Provide the [X, Y] coordinate of the cell's center where the given text is located.  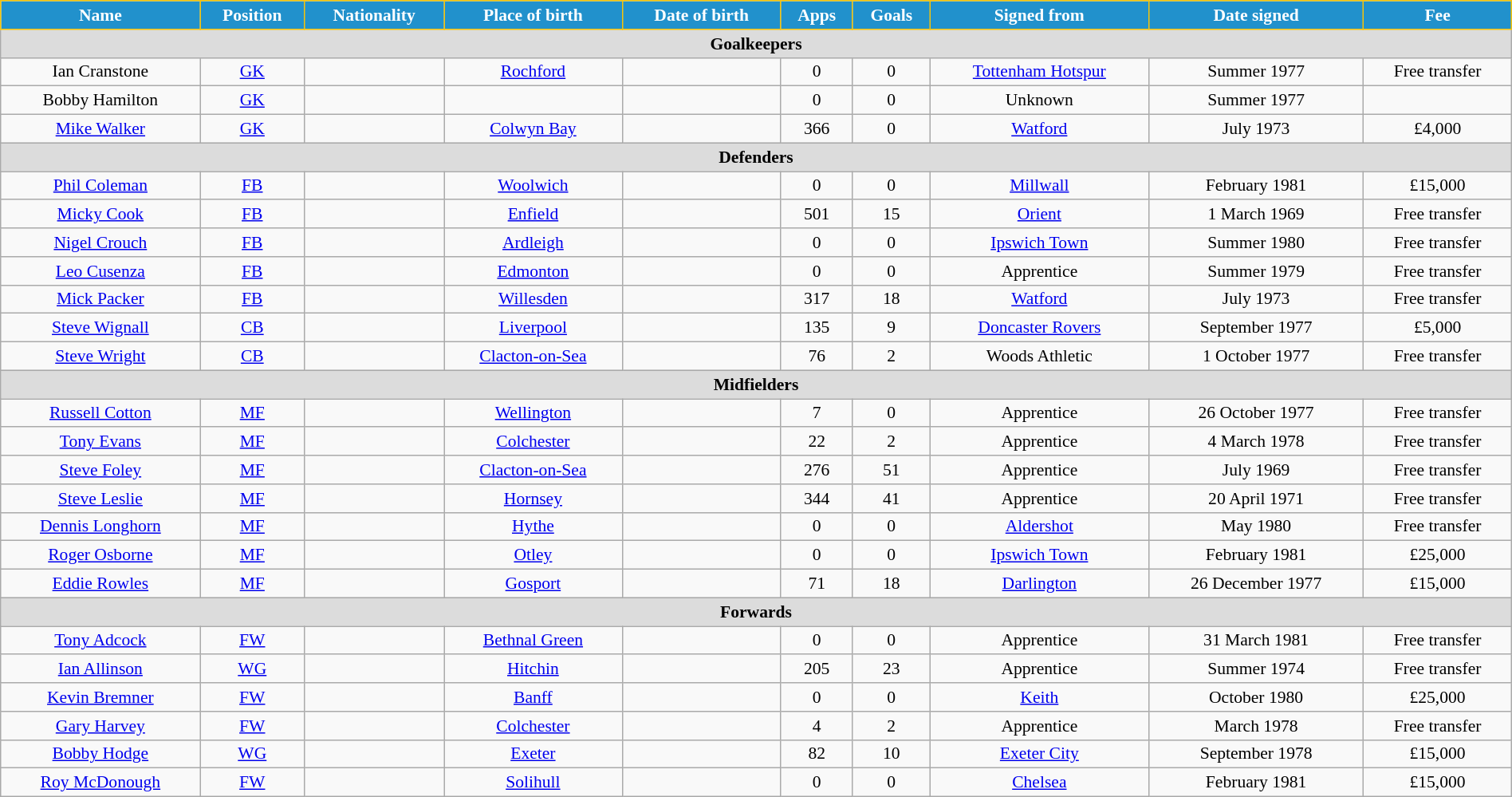
9 [892, 328]
£4,000 [1437, 129]
Liverpool [533, 328]
501 [817, 215]
31 March 1981 [1256, 641]
Gosport [533, 584]
Aldershot [1039, 527]
Woolwich [533, 186]
£5,000 [1437, 328]
Unknown [1039, 101]
Edmonton [533, 271]
Summer 1979 [1256, 271]
Eddie Rowles [100, 584]
276 [817, 470]
Orient [1039, 215]
Hythe [533, 527]
Goals [892, 15]
76 [817, 357]
344 [817, 499]
135 [817, 328]
23 [892, 669]
4 [817, 726]
Enfield [533, 215]
October 1980 [1256, 697]
10 [892, 754]
51 [892, 470]
317 [817, 299]
Darlington [1039, 584]
Summer 1974 [1256, 669]
Steve Foley [100, 470]
Rochford [533, 72]
41 [892, 499]
July 1969 [1256, 470]
20 April 1971 [1256, 499]
Woods Athletic [1039, 357]
205 [817, 669]
Summer 1980 [1256, 243]
Roy McDonough [100, 783]
Exeter City [1039, 754]
Banff [533, 697]
Steve Wright [100, 357]
Millwall [1039, 186]
Keith [1039, 697]
Ardleigh [533, 243]
22 [817, 442]
Name [100, 15]
Exeter [533, 754]
366 [817, 129]
March 1978 [1256, 726]
Russell Cotton [100, 413]
82 [817, 754]
Place of birth [533, 15]
Nigel Crouch [100, 243]
26 December 1977 [1256, 584]
26 October 1977 [1256, 413]
15 [892, 215]
Date of birth [702, 15]
Otley [533, 555]
Mike Walker [100, 129]
Roger Osborne [100, 555]
Apps [817, 15]
1 March 1969 [1256, 215]
Ian Allinson [100, 669]
Forwards [756, 612]
Steve Wignall [100, 328]
Signed from [1039, 15]
Midfielders [756, 385]
Tony Adcock [100, 641]
Solihull [533, 783]
Defenders [756, 157]
4 March 1978 [1256, 442]
Gary Harvey [100, 726]
September 1977 [1256, 328]
Steve Leslie [100, 499]
Doncaster Rovers [1039, 328]
Willesden [533, 299]
September 1978 [1256, 754]
Bethnal Green [533, 641]
Ian Cranstone [100, 72]
Bobby Hodge [100, 754]
Tony Evans [100, 442]
Colwyn Bay [533, 129]
Hornsey [533, 499]
Dennis Longhorn [100, 527]
Fee [1437, 15]
Date signed [1256, 15]
Wellington [533, 413]
May 1980 [1256, 527]
1 October 1977 [1256, 357]
Hitchin [533, 669]
Kevin Bremner [100, 697]
Mick Packer [100, 299]
71 [817, 584]
Bobby Hamilton [100, 101]
Phil Coleman [100, 186]
Leo Cusenza [100, 271]
Position [252, 15]
Micky Cook [100, 215]
Tottenham Hotspur [1039, 72]
7 [817, 413]
Chelsea [1039, 783]
Nationality [375, 15]
Goalkeepers [756, 44]
